Pinpoint the cell where the given text exists, returning its [x, y] midpoint coordinate. 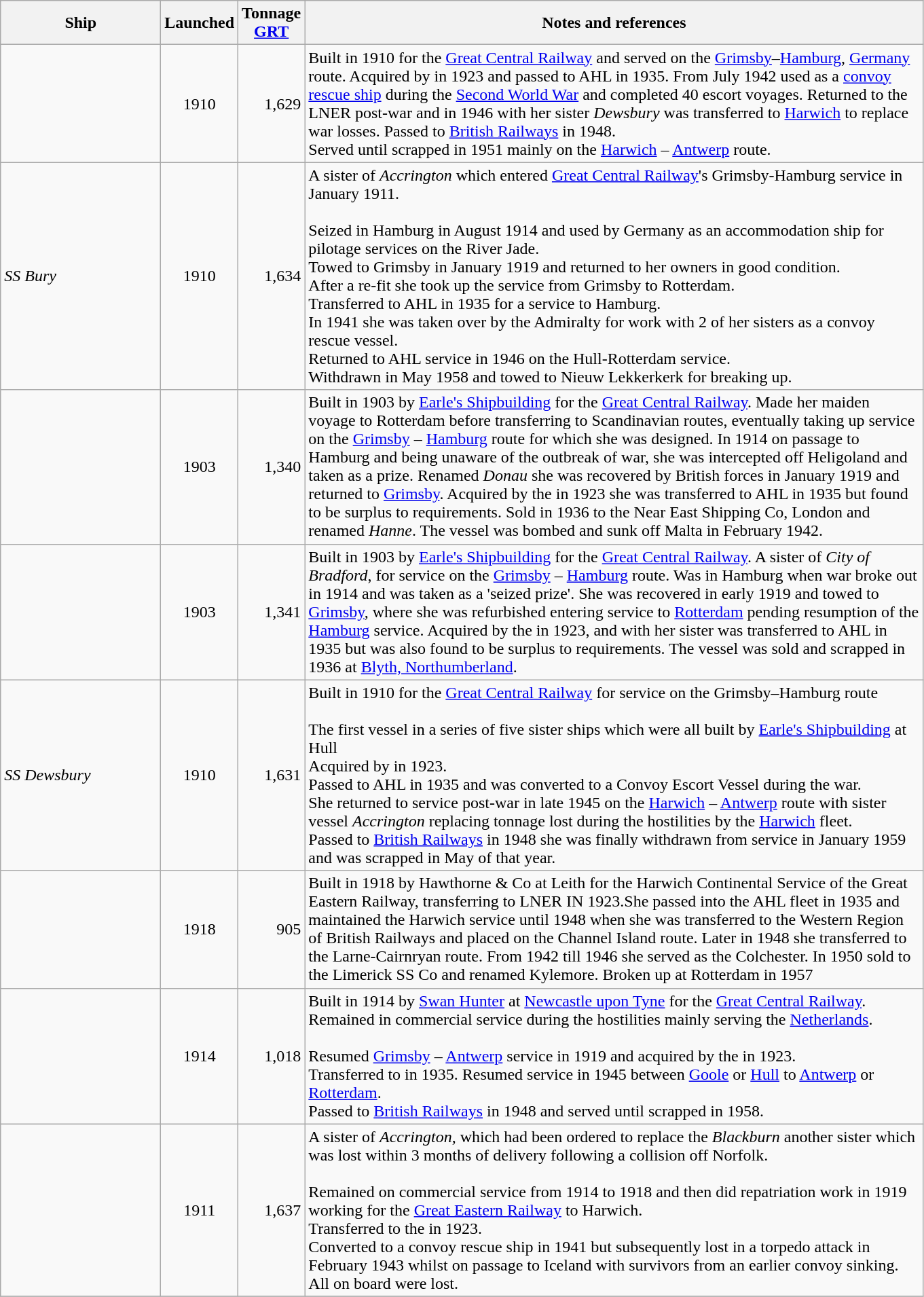
Notes and references [614, 23]
1,340 [272, 467]
1918 [200, 929]
Launched [200, 23]
1,629 [272, 103]
1,637 [272, 1210]
1,634 [272, 276]
1,341 [272, 612]
SS Dewsbury [81, 775]
1,631 [272, 775]
1911 [200, 1210]
Ship [81, 23]
Tonnage GRT [272, 23]
905 [272, 929]
1914 [200, 1056]
SS Bury [81, 276]
1,018 [272, 1056]
